From the cell containing the given text, extract its center point as [X, Y] coordinate. 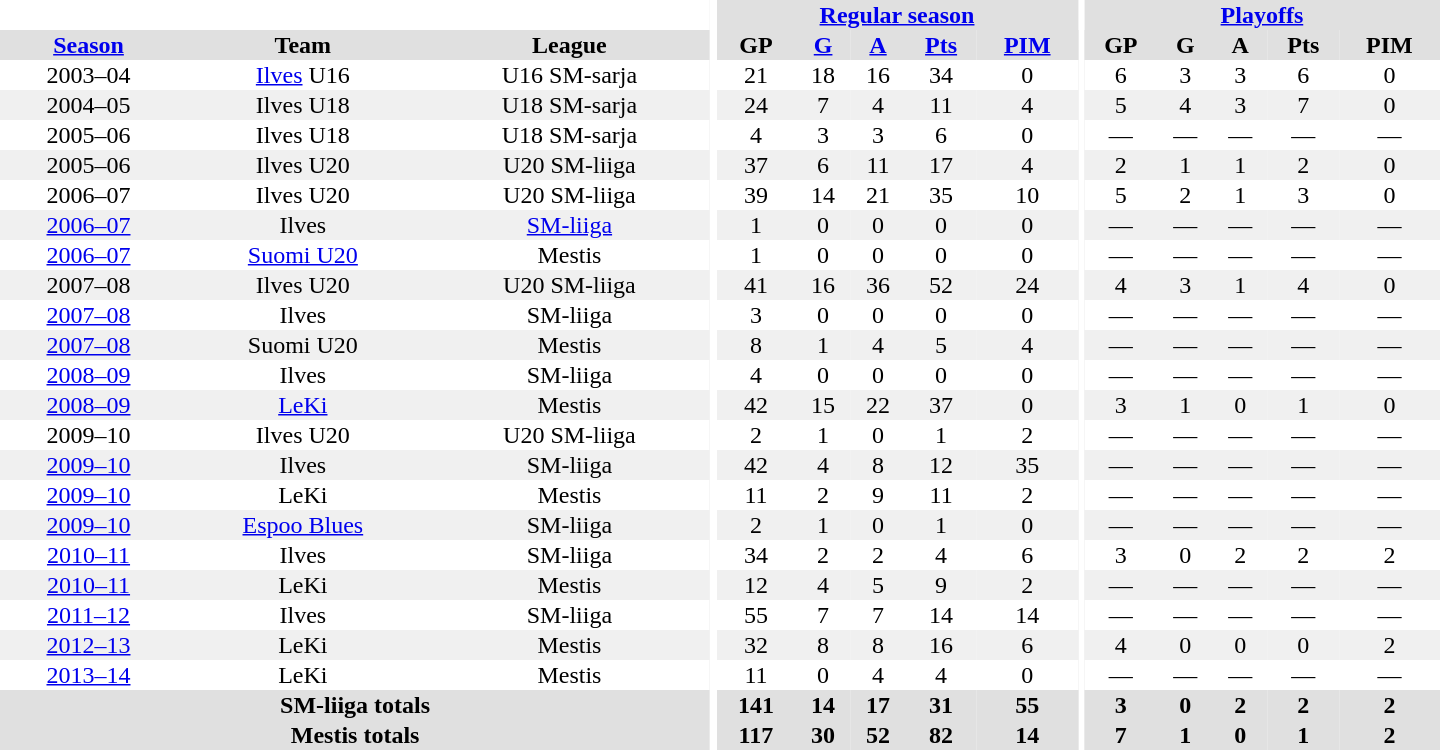
2012–13 [88, 645]
18 [824, 75]
Team [303, 45]
82 [942, 735]
36 [878, 285]
2011–12 [88, 615]
117 [756, 735]
2003–04 [88, 75]
10 [1028, 195]
Ilves U16 [303, 75]
Season [88, 45]
141 [756, 705]
League [570, 45]
2013–14 [88, 675]
41 [756, 285]
Mestis totals [355, 735]
39 [756, 195]
22 [878, 405]
30 [824, 735]
2004–05 [88, 105]
Regular season [896, 15]
SM-liiga totals [355, 705]
Playoffs [1262, 15]
32 [756, 645]
Espoo Blues [303, 525]
15 [824, 405]
31 [942, 705]
U16 SM-sarja [570, 75]
